Pinpoint the cell where the given text exists, returning its [x, y] midpoint coordinate. 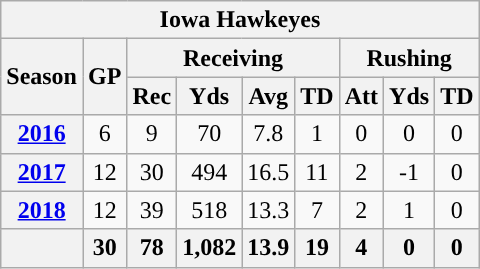
Receiving [233, 58]
2016 [42, 134]
2018 [42, 210]
Iowa Hawkeyes [240, 20]
GP [104, 77]
Rec [152, 96]
6 [104, 134]
-1 [410, 172]
2017 [42, 172]
11 [317, 172]
19 [317, 248]
518 [210, 210]
Season [42, 77]
7.8 [268, 134]
1,082 [210, 248]
Avg [268, 96]
70 [210, 134]
Att [361, 96]
78 [152, 248]
13.3 [268, 210]
7 [317, 210]
39 [152, 210]
9 [152, 134]
494 [210, 172]
16.5 [268, 172]
Rushing [409, 58]
13.9 [268, 248]
4 [361, 248]
